Locate the cell with the specified text and output its (X, Y) center coordinate. 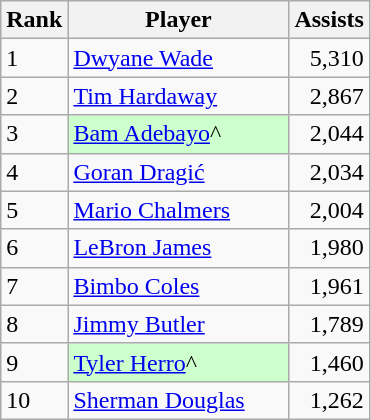
5,310 (329, 58)
1,961 (329, 286)
LeBron James (178, 248)
1,460 (329, 362)
Assists (329, 20)
Bam Adebayo^ (178, 134)
6 (34, 248)
Bimbo Coles (178, 286)
Mario Chalmers (178, 210)
Jimmy Butler (178, 324)
2,004 (329, 210)
Tim Hardaway (178, 96)
1,262 (329, 400)
1,980 (329, 248)
10 (34, 400)
Dwyane Wade (178, 58)
Sherman Douglas (178, 400)
Tyler Herro^ (178, 362)
3 (34, 134)
Player (178, 20)
2 (34, 96)
2,044 (329, 134)
Goran Dragić (178, 172)
2,867 (329, 96)
1,789 (329, 324)
8 (34, 324)
7 (34, 286)
2,034 (329, 172)
9 (34, 362)
Rank (34, 20)
5 (34, 210)
4 (34, 172)
1 (34, 58)
